For the text-containing cell, return its midpoint in (x, y) coordinate format. 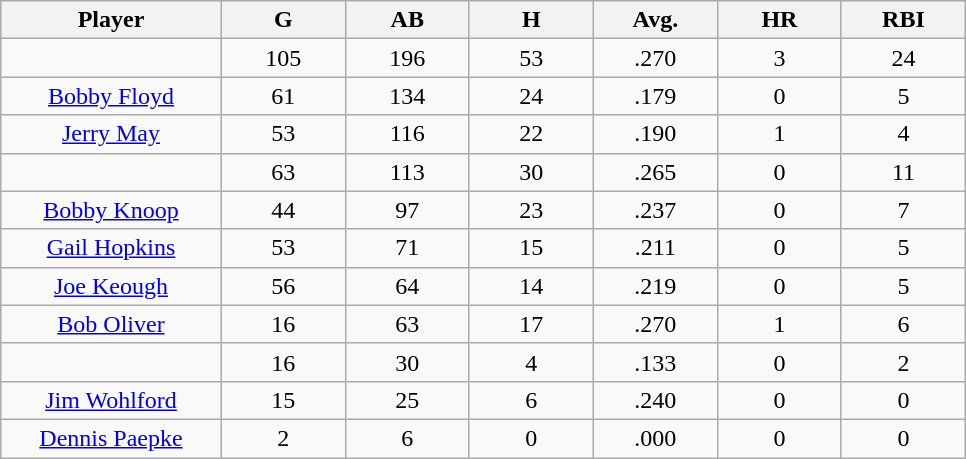
H (531, 20)
.219 (655, 286)
.211 (655, 248)
196 (407, 58)
64 (407, 286)
22 (531, 134)
.240 (655, 400)
Jerry May (111, 134)
61 (283, 96)
3 (779, 58)
.190 (655, 134)
.000 (655, 438)
17 (531, 324)
116 (407, 134)
14 (531, 286)
Player (111, 20)
.237 (655, 210)
44 (283, 210)
HR (779, 20)
56 (283, 286)
71 (407, 248)
Avg. (655, 20)
97 (407, 210)
Bobby Knoop (111, 210)
25 (407, 400)
134 (407, 96)
Dennis Paepke (111, 438)
Joe Keough (111, 286)
Bobby Floyd (111, 96)
Jim Wohlford (111, 400)
.265 (655, 172)
RBI (903, 20)
113 (407, 172)
Bob Oliver (111, 324)
105 (283, 58)
.179 (655, 96)
11 (903, 172)
7 (903, 210)
Gail Hopkins (111, 248)
AB (407, 20)
G (283, 20)
23 (531, 210)
.133 (655, 362)
